Pinpoint the cell where the given text exists, returning its [X, Y] midpoint coordinate. 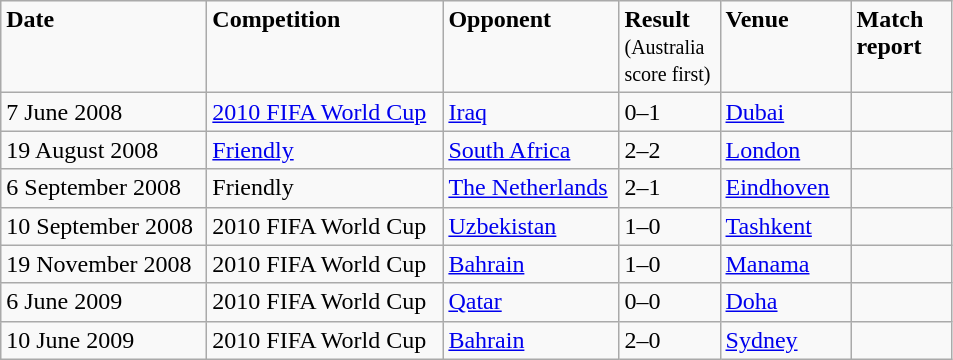
Competition [325, 47]
Sydney [786, 340]
South Africa [531, 150]
Uzbekistan [531, 226]
2–1 [670, 188]
2–2 [670, 150]
6 September 2008 [104, 188]
Manama [786, 264]
Venue [786, 47]
2–0 [670, 340]
London [786, 150]
10 June 2009 [104, 340]
6 June 2009 [104, 302]
Date [104, 47]
19 August 2008 [104, 150]
0–1 [670, 112]
19 November 2008 [104, 264]
Tashkent [786, 226]
10 September 2008 [104, 226]
7 June 2008 [104, 112]
0–0 [670, 302]
The Netherlands [531, 188]
Opponent [531, 47]
Matchreport [902, 47]
Result(Australiascore first) [670, 47]
Eindhoven [786, 188]
Qatar [531, 302]
Doha [786, 302]
Iraq [531, 112]
Dubai [786, 112]
